Output the (X, Y) coordinate of the center of the cell containing the given text.  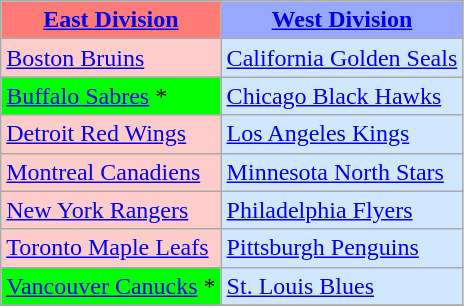
St. Louis Blues (342, 286)
Detroit Red Wings (111, 134)
Boston Bruins (111, 58)
Vancouver Canucks * (111, 286)
California Golden Seals (342, 58)
Pittsburgh Penguins (342, 248)
West Division (342, 20)
Philadelphia Flyers (342, 210)
Los Angeles Kings (342, 134)
Buffalo Sabres * (111, 96)
Minnesota North Stars (342, 172)
New York Rangers (111, 210)
Montreal Canadiens (111, 172)
Chicago Black Hawks (342, 96)
East Division (111, 20)
Toronto Maple Leafs (111, 248)
